Scan for the cell matching the given text and deliver its [x, y] coordinate at center. 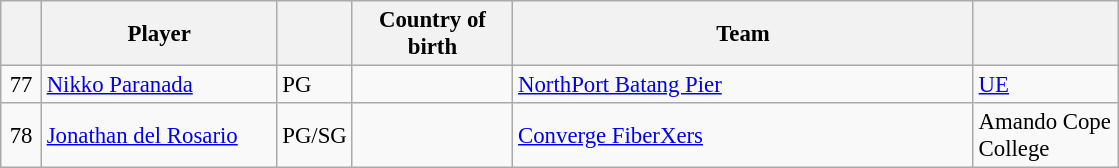
Jonathan del Rosario [159, 136]
NorthPort Batang Pier [744, 85]
Country of birth [432, 34]
PG/SG [314, 136]
PG [314, 85]
Team [744, 34]
77 [22, 85]
Nikko Paranada [159, 85]
Converge FiberXers [744, 136]
UE [1046, 85]
78 [22, 136]
Player [159, 34]
Amando Cope College [1046, 136]
